Search for the cell housing the specified text and yield its [x, y] center coordinate. 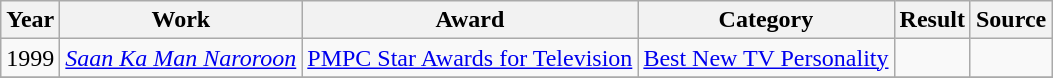
PMPC Star Awards for Television [470, 58]
1999 [30, 58]
Best New TV Personality [766, 58]
Work [181, 20]
Result [932, 20]
Award [470, 20]
Saan Ka Man Naroroon [181, 58]
Source [1010, 20]
Year [30, 20]
Category [766, 20]
